Find where the given text appears and provide that cell's center as [x, y] coordinate. 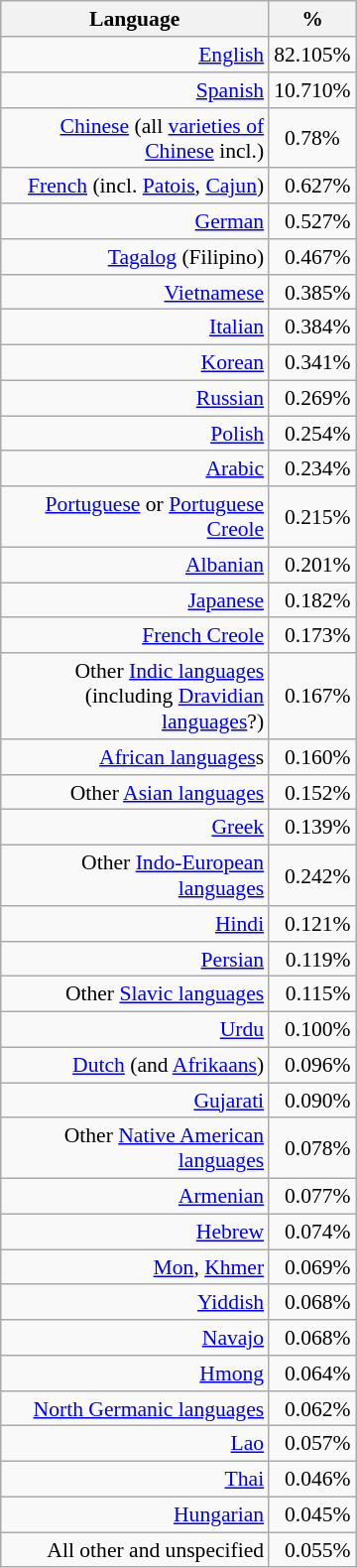
0.385% [311, 292]
All other and unspecified [135, 1550]
German [135, 221]
Hindi [135, 924]
0.254% [311, 434]
French Creole [135, 635]
0.090% [311, 1101]
0.242% [311, 875]
Italian [135, 327]
% [311, 19]
Korean [135, 362]
0.062% [311, 1408]
0.077% [311, 1196]
Polish [135, 434]
0.096% [311, 1065]
Lao [135, 1444]
Other Indic languages (including Dravidian languages?) [135, 697]
0.119% [311, 959]
0.046% [311, 1479]
Spanish [135, 90]
0.078% [311, 1147]
10.710% [311, 90]
0.115% [311, 994]
Other Indo-European languages [135, 875]
0.055% [311, 1550]
Gujarati [135, 1101]
0.78% [311, 137]
Language [135, 19]
0.069% [311, 1267]
Tagalog (Filipino) [135, 257]
North Germanic languages [135, 1408]
0.074% [311, 1232]
0.152% [311, 792]
French (incl. Patois, Cajun) [135, 186]
Mon, Khmer [135, 1267]
0.215% [311, 516]
Hebrew [135, 1232]
0.527% [311, 221]
Thai [135, 1479]
0.341% [311, 362]
82.105% [311, 55]
Armenian [135, 1196]
Other Asian languages [135, 792]
Arabic [135, 468]
0.467% [311, 257]
Hmong [135, 1373]
Greek [135, 828]
Navajo [135, 1338]
0.234% [311, 468]
Dutch (and Afrikaans) [135, 1065]
0.139% [311, 828]
Hungarian [135, 1514]
Chinese (all varieties of Chinese incl.) [135, 137]
0.121% [311, 924]
Persian [135, 959]
Urdu [135, 1029]
Russian [135, 398]
Portuguese or Portuguese Creole [135, 516]
Other Native American languages [135, 1147]
Yiddish [135, 1302]
0.201% [311, 565]
0.627% [311, 186]
0.160% [311, 757]
0.100% [311, 1029]
0.064% [311, 1373]
0.045% [311, 1514]
0.173% [311, 635]
0.269% [311, 398]
0.182% [311, 600]
Japanese [135, 600]
Albanian [135, 565]
African languagess [135, 757]
Vietnamese [135, 292]
0.167% [311, 697]
0.057% [311, 1444]
0.384% [311, 327]
Other Slavic languages [135, 994]
English [135, 55]
